From the cell containing the given text, extract its center point as (x, y) coordinate. 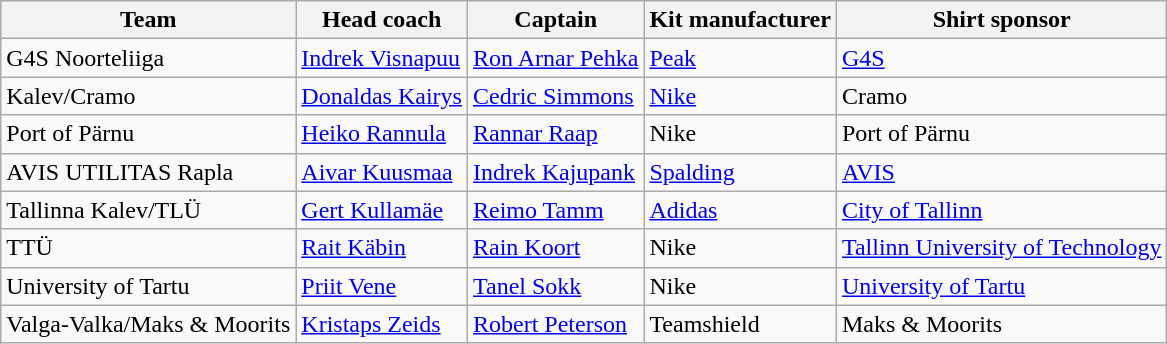
Cedric Simmons (555, 96)
TTÜ (148, 248)
Kristaps Zeids (382, 324)
Donaldas Kairys (382, 96)
Kit manufacturer (740, 20)
Team (148, 20)
Teamshield (740, 324)
Rain Koort (555, 248)
AVIS (1002, 172)
G4S (1002, 58)
Head coach (382, 20)
Tanel Sokk (555, 286)
Heiko Rannula (382, 134)
Valga-Valka/Maks & Moorits (148, 324)
Captain (555, 20)
Tallinn University of Technology (1002, 248)
Reimo Tamm (555, 210)
Rannar Raap (555, 134)
G4S Noorteliiga (148, 58)
Priit Vene (382, 286)
Rait Käbin (382, 248)
City of Tallinn (1002, 210)
AVIS UTILITAS Rapla (148, 172)
Gert Kullamäe (382, 210)
Indrek Visnapuu (382, 58)
Shirt sponsor (1002, 20)
Aivar Kuusmaa (382, 172)
Cramo (1002, 96)
Robert Peterson (555, 324)
Ron Arnar Pehka (555, 58)
Peak (740, 58)
Kalev/Cramo (148, 96)
Tallinna Kalev/TLÜ (148, 210)
Adidas (740, 210)
Spalding (740, 172)
Maks & Moorits (1002, 324)
Indrek Kajupank (555, 172)
